Extract the (x, y) coordinate from the center of the cell holding the provided text.  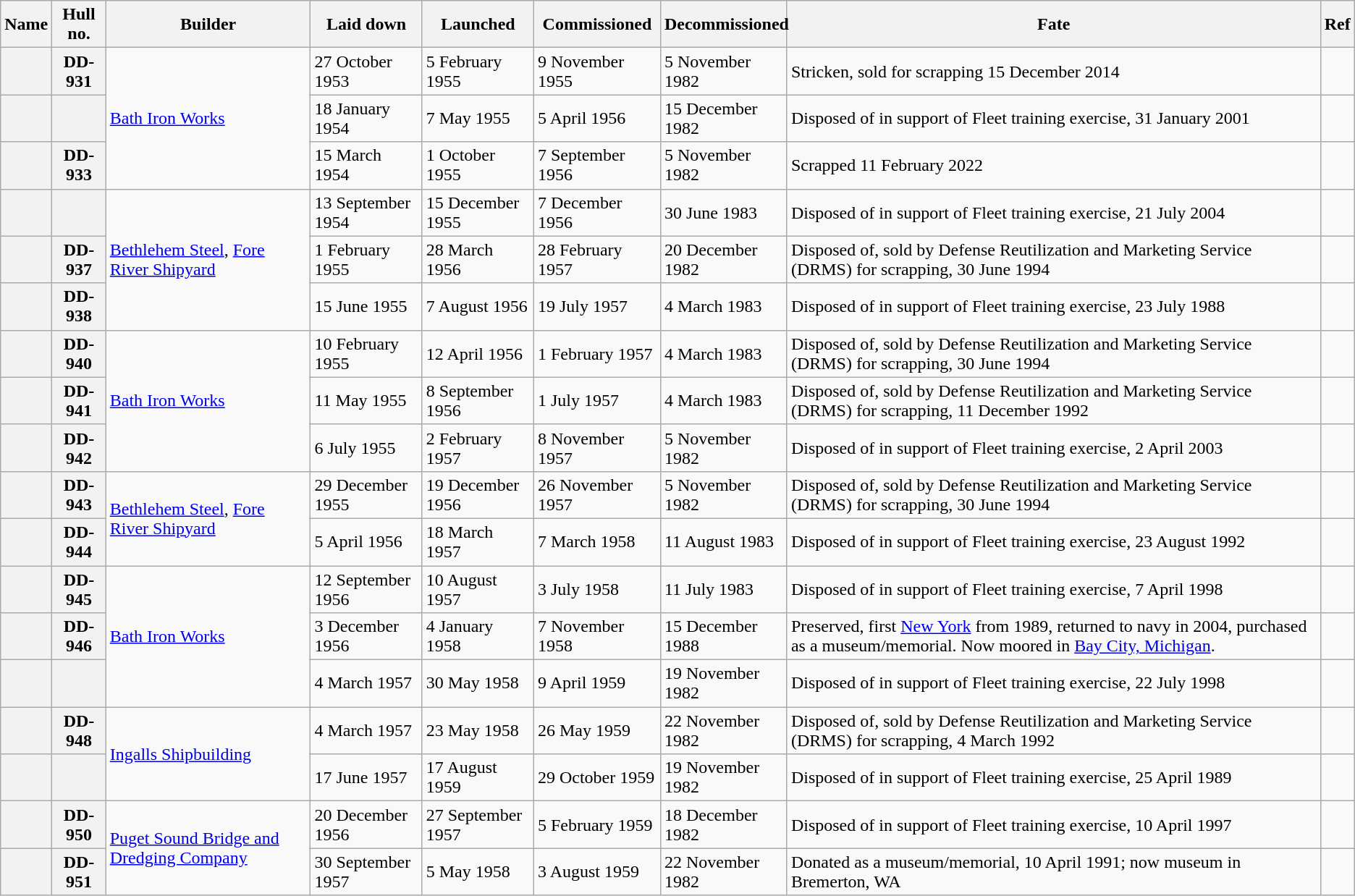
15 June 1955 (366, 307)
7 August 1956 (478, 307)
Disposed of, sold by Defense Reutilization and Marketing Service (DRMS) for scrapping, 11 December 1992 (1054, 401)
29 December 1955 (366, 495)
11 May 1955 (366, 401)
1 July 1957 (596, 401)
18 December 1982 (724, 825)
1 February 1957 (596, 353)
DD-950 (79, 825)
18 March 1957 (478, 541)
2 February 1957 (478, 447)
Decommissioned (724, 25)
Launched (478, 25)
DD-940 (79, 353)
27 September 1957 (478, 825)
Disposed of in support of Fleet training exercise, 7 April 1998 (1054, 589)
19 July 1957 (596, 307)
DD-946 (79, 637)
Builder (208, 25)
DD-938 (79, 307)
Puget Sound Bridge and Dredging Company (208, 848)
9 November 1955 (596, 71)
19 December 1956 (478, 495)
Scrapped 11 February 2022 (1054, 165)
28 February 1957 (596, 259)
DD-943 (79, 495)
Name (26, 25)
DD-937 (79, 259)
8 September 1956 (478, 401)
Ingalls Shipbuilding (208, 754)
Disposed of in support of Fleet training exercise, 10 April 1997 (1054, 825)
30 June 1983 (724, 213)
DD-944 (79, 541)
DD-942 (79, 447)
Disposed of in support of Fleet training exercise, 22 July 1998 (1054, 683)
9 April 1959 (596, 683)
10 February 1955 (366, 353)
7 September 1956 (596, 165)
23 May 1958 (478, 731)
20 December 1982 (724, 259)
12 September 1956 (366, 589)
30 May 1958 (478, 683)
3 December 1956 (366, 637)
Stricken, sold for scrapping 15 December 2014 (1054, 71)
27 October 1953 (366, 71)
Fate (1054, 25)
3 July 1958 (596, 589)
Disposed of in support of Fleet training exercise, 2 April 2003 (1054, 447)
Laid down (366, 25)
29 October 1959 (596, 777)
Commissioned (596, 25)
7 November 1958 (596, 637)
DD-948 (79, 731)
10 August 1957 (478, 589)
30 September 1957 (366, 871)
26 November 1957 (596, 495)
DD-933 (79, 165)
7 December 1956 (596, 213)
Ref (1338, 25)
8 November 1957 (596, 447)
Hull no. (79, 25)
5 February 1959 (596, 825)
18 January 1954 (366, 119)
17 June 1957 (366, 777)
Disposed of in support of Fleet training exercise, 31 January 2001 (1054, 119)
15 December 1955 (478, 213)
Disposed of in support of Fleet training exercise, 23 July 1988 (1054, 307)
7 May 1955 (478, 119)
11 August 1983 (724, 541)
DD-941 (79, 401)
Preserved, first New York from 1989, returned to navy in 2004, purchased as a museum/memorial. Now moored in Bay City, Michigan. (1054, 637)
12 April 1956 (478, 353)
6 July 1955 (366, 447)
5 May 1958 (478, 871)
4 January 1958 (478, 637)
20 December 1956 (366, 825)
15 March 1954 (366, 165)
17 August 1959 (478, 777)
3 August 1959 (596, 871)
15 December 1982 (724, 119)
DD-945 (79, 589)
26 May 1959 (596, 731)
Disposed of, sold by Defense Reutilization and Marketing Service (DRMS) for scrapping, 4 March 1992 (1054, 731)
DD-951 (79, 871)
28 March 1956 (478, 259)
11 July 1983 (724, 589)
DD-931 (79, 71)
Donated as a museum/memorial, 10 April 1991; now museum in Bremerton, WA (1054, 871)
1 October 1955 (478, 165)
Disposed of in support of Fleet training exercise, 21 July 2004 (1054, 213)
5 February 1955 (478, 71)
Disposed of in support of Fleet training exercise, 25 April 1989 (1054, 777)
15 December 1988 (724, 637)
13 September 1954 (366, 213)
Disposed of in support of Fleet training exercise, 23 August 1992 (1054, 541)
1 February 1955 (366, 259)
7 March 1958 (596, 541)
